Output the [x, y] coordinate of the center of the cell containing the given text.  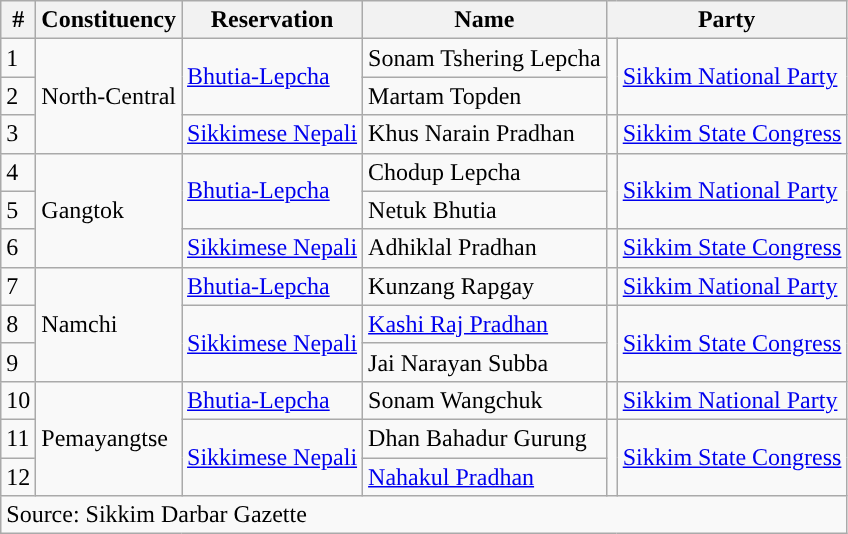
Martam Topden [485, 96]
Reservation [272, 20]
6 [18, 248]
8 [18, 324]
Khus Narain Pradhan [485, 134]
Adhiklal Pradhan [485, 248]
Constituency [109, 20]
Dhan Bahadur Gurung [485, 438]
Kunzang Rapgay [485, 286]
Kashi Raj Pradhan [485, 324]
12 [18, 477]
North-Central [109, 96]
11 [18, 438]
Namchi [109, 324]
Netuk Bhutia [485, 210]
Name [485, 20]
2 [18, 96]
Nahakul Pradhan [485, 477]
# [18, 20]
5 [18, 210]
Gangtok [109, 210]
9 [18, 362]
Pemayangtse [109, 438]
Party [726, 20]
Jai Narayan Subba [485, 362]
Chodup Lepcha [485, 172]
7 [18, 286]
Source: Sikkim Darbar Gazette [424, 515]
10 [18, 400]
Sonam Tshering Lepcha [485, 58]
4 [18, 172]
Sonam Wangchuk [485, 400]
1 [18, 58]
3 [18, 134]
